Return [x, y] of the center of cell containing provided text 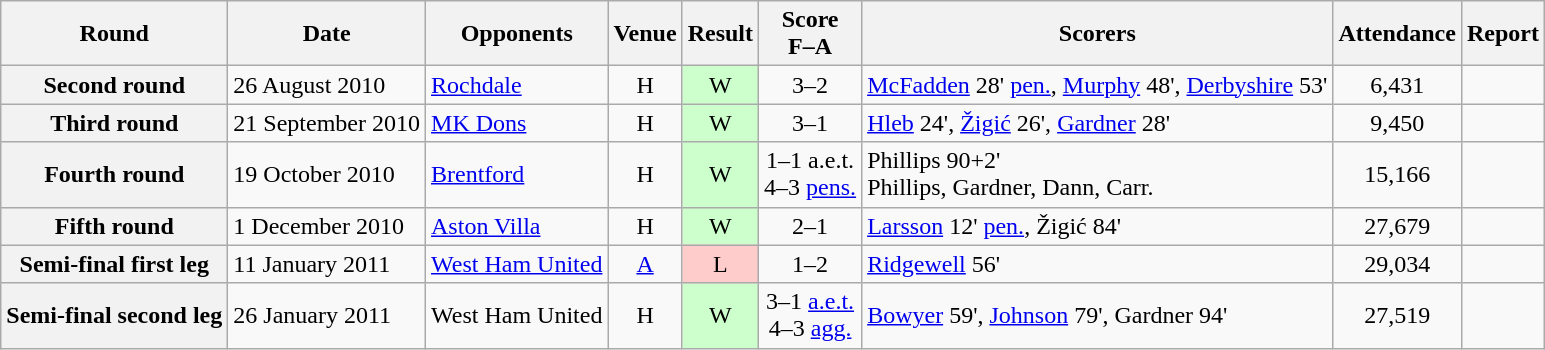
3–1 a.e.t.4–3 agg. [810, 316]
9,450 [1397, 123]
Fourth round [114, 174]
Third round [114, 123]
15,166 [1397, 174]
McFadden 28' pen., Murphy 48', Derbyshire 53' [1098, 85]
Venue [645, 34]
Round [114, 34]
1–2 [810, 264]
27,519 [1397, 316]
19 October 2010 [327, 174]
21 September 2010 [327, 123]
Scorers [1098, 34]
11 January 2011 [327, 264]
Larsson 12' pen., Žigić 84' [1098, 226]
Date [327, 34]
Hleb 24', Žigić 26', Gardner 28' [1098, 123]
L [720, 264]
Second round [114, 85]
Ridgewell 56' [1098, 264]
Brentford [517, 174]
27,679 [1397, 226]
Opponents [517, 34]
ScoreF–A [810, 34]
A [645, 264]
MK Dons [517, 123]
Semi-final first leg [114, 264]
3–2 [810, 85]
1 December 2010 [327, 226]
Attendance [1397, 34]
1–1 a.e.t.4–3 pens. [810, 174]
Result [720, 34]
26 January 2011 [327, 316]
3–1 [810, 123]
2–1 [810, 226]
Fifth round [114, 226]
Phillips 90+2'Phillips, Gardner, Dann, Carr. [1098, 174]
Semi-final second leg [114, 316]
29,034 [1397, 264]
6,431 [1397, 85]
Report [1502, 34]
Rochdale [517, 85]
26 August 2010 [327, 85]
Bowyer 59', Johnson 79', Gardner 94' [1098, 316]
Aston Villa [517, 226]
